Capture the cell that displays the provided text and extract its (X, Y) central coordinate. 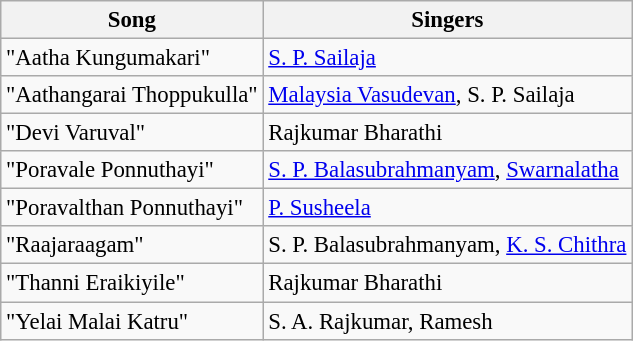
"Yelai Malai Katru" (132, 321)
Song (132, 20)
"Aatha Kungumakari" (132, 58)
"Thanni Eraikiyile" (132, 283)
P. Susheela (448, 208)
S. P. Sailaja (448, 58)
"Poravale Ponnuthayi" (132, 170)
"Poravalthan Ponnuthayi" (132, 208)
"Aathangarai Thoppukulla" (132, 95)
"Raajaraagam" (132, 245)
S. P. Balasubrahmanyam, K. S. Chithra (448, 245)
S. P. Balasubrahmanyam, Swarnalatha (448, 170)
Singers (448, 20)
"Devi Varuval" (132, 133)
S. A. Rajkumar, Ramesh (448, 321)
Malaysia Vasudevan, S. P. Sailaja (448, 95)
